For the text-containing cell, return its midpoint in (x, y) coordinate format. 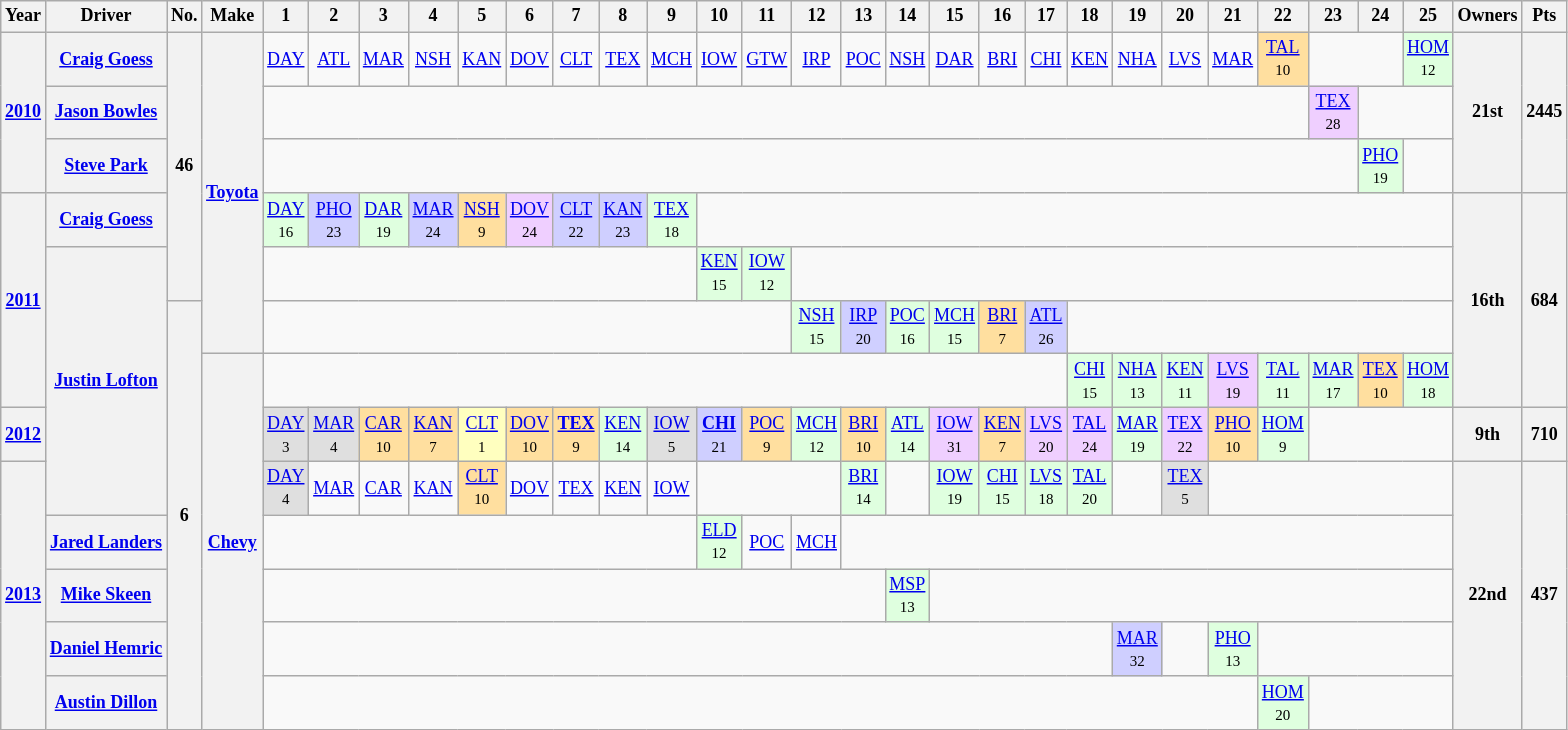
TEX9 (576, 435)
CLT22 (576, 220)
PHO13 (1233, 649)
TAL10 (1282, 59)
Year (24, 16)
MAR32 (1137, 649)
Jared Landers (106, 542)
13 (863, 16)
Make (232, 16)
CAR (383, 488)
KEN7 (1002, 435)
Toyota (232, 193)
20 (1185, 16)
21st (1488, 112)
16th (1488, 300)
BRI (1002, 59)
NSH15 (817, 327)
DAR (955, 59)
Steve Park (106, 166)
10 (719, 16)
2010 (24, 112)
Justin Lofton (106, 381)
2 (334, 16)
710 (1544, 435)
3 (383, 16)
DOV24 (530, 220)
TEX18 (672, 220)
21 (1233, 16)
TEX5 (1185, 488)
TEX22 (1185, 435)
CLT (576, 59)
25 (1428, 16)
ATL14 (908, 435)
MAR17 (1333, 381)
4 (433, 16)
MAR4 (334, 435)
Chevy (232, 542)
IOW12 (767, 274)
9th (1488, 435)
NSH9 (482, 220)
HOM9 (1282, 435)
Driver (106, 16)
LVS18 (1046, 488)
CAR10 (383, 435)
CLT10 (482, 488)
18 (1090, 16)
2013 (24, 595)
Mike Skeen (106, 596)
IRP (817, 59)
MAR19 (1137, 435)
MCH15 (955, 327)
IOW31 (955, 435)
2012 (24, 435)
ELD12 (719, 542)
ATL26 (1046, 327)
DAY4 (286, 488)
CHI21 (719, 435)
PHO19 (1380, 166)
16 (1002, 16)
IRP20 (863, 327)
7 (576, 16)
No. (184, 16)
KEN15 (719, 274)
IOW19 (955, 488)
BRI10 (863, 435)
LVS20 (1046, 435)
NHA13 (1137, 381)
DAY3 (286, 435)
KAN7 (433, 435)
PHO10 (1233, 435)
LVS (1185, 59)
22nd (1488, 595)
14 (908, 16)
DAR19 (383, 220)
23 (1333, 16)
PHO23 (334, 220)
MCH12 (817, 435)
BRI14 (863, 488)
5 (482, 16)
LVS19 (1233, 381)
TAL20 (1090, 488)
11 (767, 16)
46 (184, 166)
24 (1380, 16)
POC9 (767, 435)
BRI7 (1002, 327)
HOM18 (1428, 381)
DAY16 (286, 220)
ATL (334, 59)
Daniel Hemric (106, 649)
Pts (1544, 16)
HOM20 (1282, 703)
15 (955, 16)
KEN11 (1185, 381)
2445 (1544, 112)
8 (623, 16)
TAL11 (1282, 381)
12 (817, 16)
1 (286, 16)
684 (1544, 300)
TEX10 (1380, 381)
MSP13 (908, 596)
TAL24 (1090, 435)
19 (1137, 16)
POC16 (908, 327)
HOM12 (1428, 59)
TEX28 (1333, 113)
2011 (24, 300)
GTW (767, 59)
IOW5 (672, 435)
CLT1 (482, 435)
Jason Bowles (106, 113)
KEN14 (623, 435)
437 (1544, 595)
17 (1046, 16)
DOV10 (530, 435)
Owners (1488, 16)
NHA (1137, 59)
MAR24 (433, 220)
DAY (286, 59)
9 (672, 16)
Austin Dillon (106, 703)
CHI (1046, 59)
KAN23 (623, 220)
22 (1282, 16)
